Scan for the cell matching the given text and deliver its [x, y] coordinate at center. 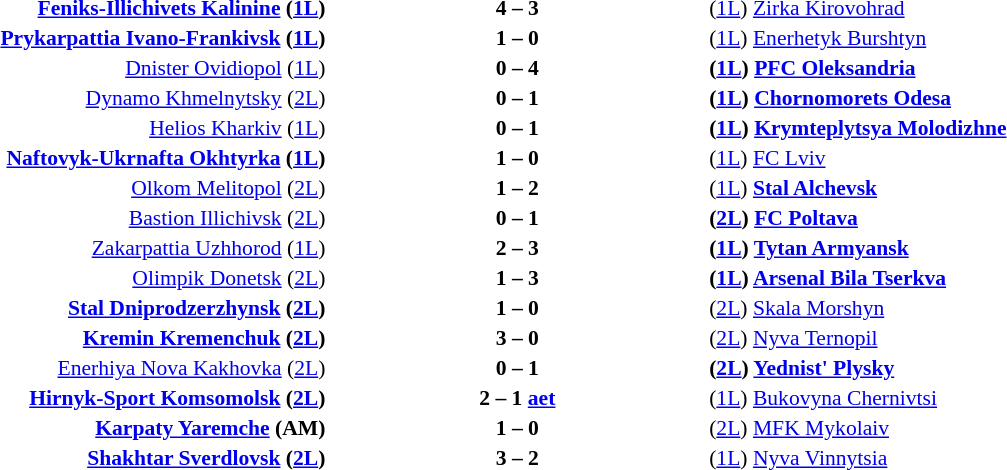
1 – 2 [517, 188]
3 – 0 [517, 338]
0 – 4 [517, 68]
2 – 1 aet [517, 398]
1 – 3 [517, 278]
2 – 3 [517, 248]
